Extract the (X, Y) coordinate from the center of the cell holding the provided text.  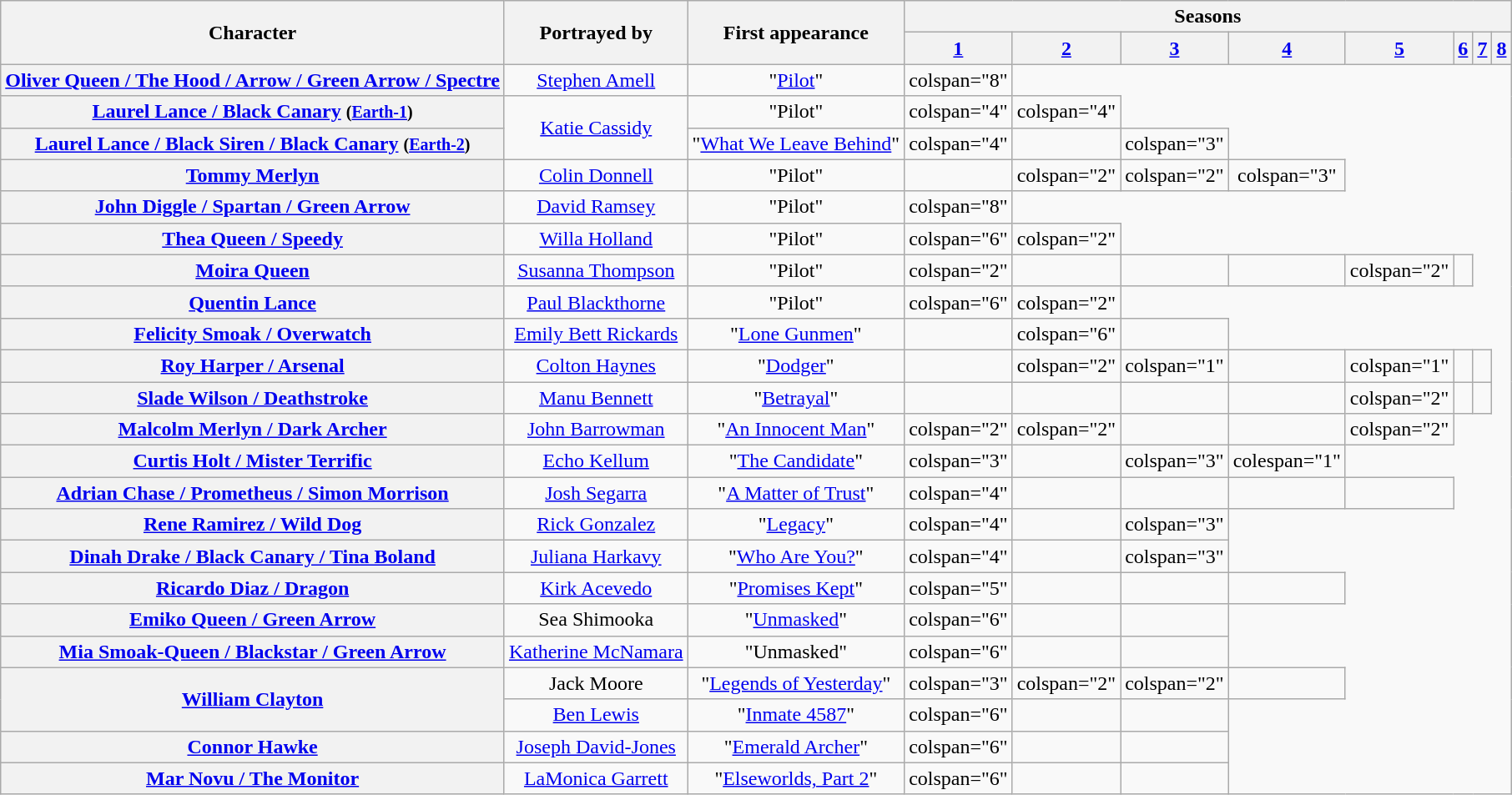
Curtis Holt / Mister Terrific (253, 461)
Quentin Lance (253, 302)
Juliana Harkavy (596, 556)
David Ramsey (596, 207)
Rick Gonzalez (596, 525)
"Dodger" (796, 365)
Character (253, 33)
Paul Blackthorne (596, 302)
8 (1502, 48)
Colin Donnell (596, 175)
"The Candidate" (796, 461)
"Who Are You?" (796, 556)
3 (1175, 48)
Felicity Smoak / Overwatch (253, 334)
"Promises Kept" (796, 588)
Susanna Thompson (596, 270)
5 (1399, 48)
Moira Queen (253, 270)
Katie Cassidy (596, 128)
colespan="1" (1287, 461)
"A Matter of Trust" (796, 493)
"Legacy" (796, 525)
Oliver Queen / The Hood / Arrow / Green Arrow / Spectre (253, 80)
John Barrowman (596, 430)
"What We Leave Behind" (796, 143)
Echo Kellum (596, 461)
Mia Smoak-Queen / Blackstar / Green Arrow (253, 652)
Adrian Chase / Prometheus / Simon Morrison (253, 493)
Portrayed by (596, 33)
John Diggle / Spartan / Green Arrow (253, 207)
7 (1482, 48)
Emily Bett Rickards (596, 334)
Ricardo Diaz / Dragon (253, 588)
First appearance (796, 33)
LaMonica Garrett (596, 778)
Thea Queen / Speedy (253, 239)
1 (959, 48)
Manu Bennett (596, 398)
2 (1066, 48)
"An Innocent Man" (796, 430)
Katherine McNamara (596, 652)
Roy Harper / Arsenal (253, 365)
Kirk Acevedo (596, 588)
Mar Novu / The Monitor (253, 778)
Rene Ramirez / Wild Dog (253, 525)
Stephen Amell (596, 80)
"Betrayal" (796, 398)
Dinah Drake / Black Canary / Tina Boland (253, 556)
Tommy Merlyn (253, 175)
Emiko Queen / Green Arrow (253, 620)
Jack Moore (596, 683)
Malcolm Merlyn / Dark Archer (253, 430)
Slade Wilson / Deathstroke (253, 398)
Colton Haynes (596, 365)
"Emerald Archer" (796, 747)
"Elseworlds, Part 2" (796, 778)
"Legends of Yesterday" (796, 683)
Willa Holland (596, 239)
Laurel Lance / Black Siren / Black Canary (Earth-2) (253, 143)
William Clayton (253, 699)
Ben Lewis (596, 715)
colspan="5" (959, 588)
Seasons (1208, 17)
Joseph David-Jones (596, 747)
Sea Shimooka (596, 620)
Connor Hawke (253, 747)
6 (1464, 48)
"Inmate 4587" (796, 715)
"Lone Gunmen" (796, 334)
Josh Segarra (596, 493)
Laurel Lance / Black Canary (Earth-1) (253, 112)
4 (1287, 48)
